Capture the cell that displays the provided text and extract its [x, y] central coordinate. 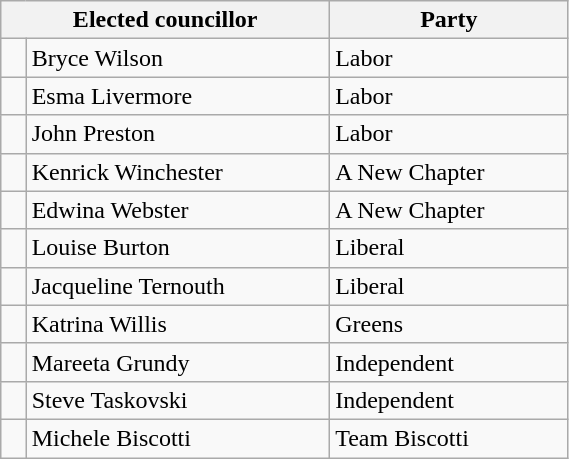
Steve Taskovski [178, 400]
Michele Biscotti [178, 438]
Elected councillor [166, 20]
Greens [449, 324]
Bryce Wilson [178, 58]
John Preston [178, 134]
Kenrick Winchester [178, 172]
Team Biscotti [449, 438]
Edwina Webster [178, 210]
Esma Livermore [178, 96]
Party [449, 20]
Louise Burton [178, 248]
Mareeta Grundy [178, 362]
Katrina Willis [178, 324]
Jacqueline Ternouth [178, 286]
